For the text-containing cell, return its midpoint in [X, Y] coordinate format. 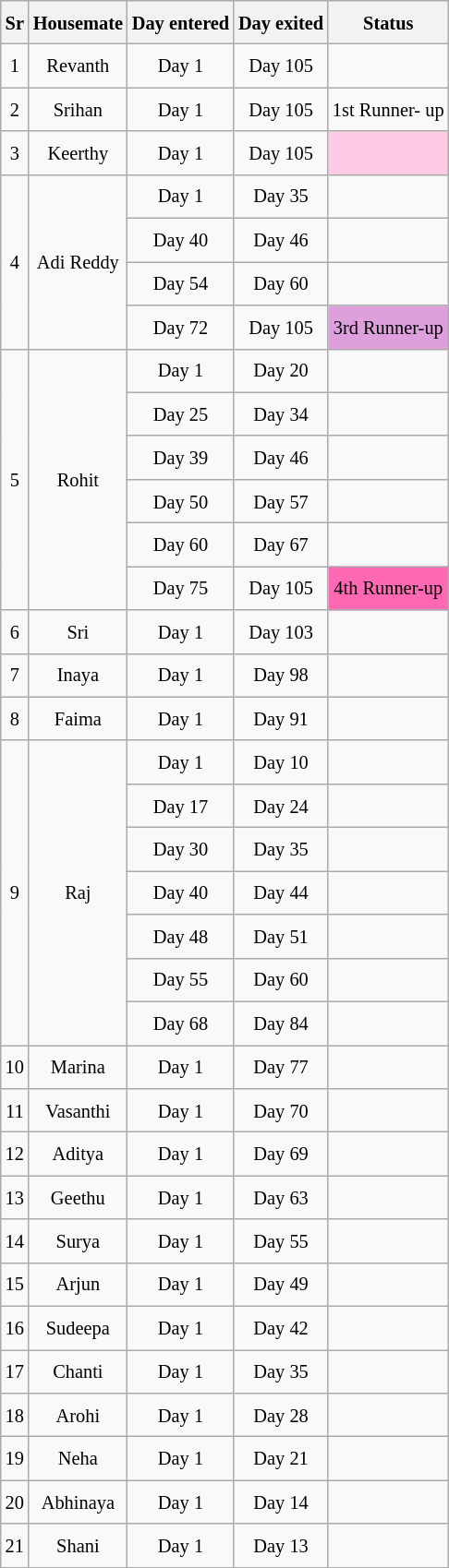
Day 20 [281, 371]
Inaya [78, 676]
Rohit [78, 480]
14 [15, 1240]
3 [15, 153]
13 [15, 1198]
17 [15, 1371]
Day 34 [281, 413]
Adi Reddy [78, 262]
Day 48 [181, 936]
Raj [78, 892]
Day 68 [181, 1023]
7 [15, 676]
Day 75 [181, 587]
Day 49 [281, 1285]
Revanth [78, 66]
Day 51 [281, 936]
Day 24 [281, 805]
Day 39 [181, 458]
Day 70 [281, 1109]
Day 10 [281, 762]
Day 77 [281, 1067]
11 [15, 1109]
8 [15, 718]
Abhinaya [78, 1502]
9 [15, 892]
2 [15, 109]
15 [15, 1285]
Day exited [281, 22]
Shani [78, 1545]
Neha [78, 1458]
12 [15, 1154]
Vasanthi [78, 1109]
18 [15, 1414]
Day 98 [281, 676]
Day 50 [181, 500]
16 [15, 1327]
Day 30 [181, 849]
Day 44 [281, 892]
Day 84 [281, 1023]
Srihan [78, 109]
4th Runner-up [388, 587]
Day 21 [281, 1458]
Sudeepa [78, 1327]
Day 69 [281, 1154]
10 [15, 1067]
Day 17 [181, 805]
Arjun [78, 1285]
Housemate [78, 22]
Aditya [78, 1154]
Day entered [181, 22]
Day 103 [281, 631]
1 [15, 66]
4 [15, 262]
Day 91 [281, 718]
6 [15, 631]
Sr [15, 22]
1st Runner- up [388, 109]
Day 42 [281, 1327]
20 [15, 1502]
Keerthy [78, 153]
Day 63 [281, 1198]
Sri [78, 631]
19 [15, 1458]
Day 67 [281, 545]
Surya [78, 1240]
Faima [78, 718]
Day 72 [181, 327]
Status [388, 22]
21 [15, 1545]
3rd Runner-up [388, 327]
Geethu [78, 1198]
Day 13 [281, 1545]
Marina [78, 1067]
Chanti [78, 1371]
5 [15, 480]
Day 14 [281, 1502]
Day 25 [181, 413]
Day 54 [181, 282]
Day 57 [281, 500]
Arohi [78, 1414]
Day 28 [281, 1414]
